Output the [x, y] coordinate of the center of the cell containing the given text.  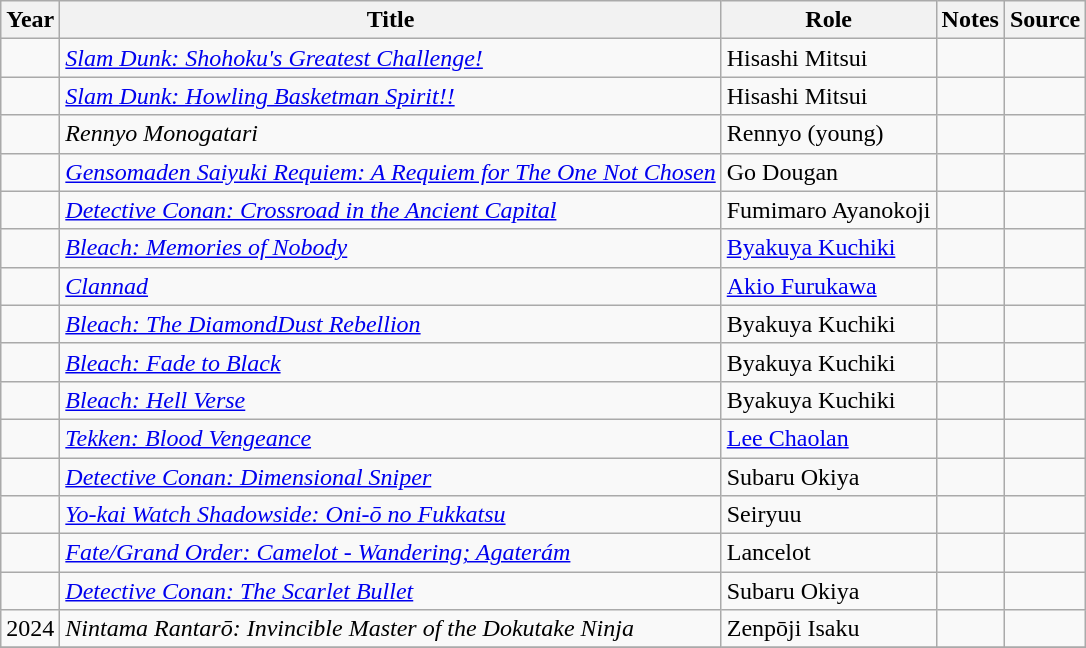
Zenpōji Isaku [828, 629]
Role [828, 20]
Year [30, 20]
Lancelot [828, 553]
Seiryuu [828, 515]
Rennyo (young) [828, 134]
Source [1044, 20]
2024 [30, 629]
Yo-kai Watch Shadowside: Oni-ō no Fukkatsu [390, 515]
Clannad [390, 286]
Slam Dunk: Howling Basketman Spirit!! [390, 96]
Fate/Grand Order: Camelot - Wandering; Agaterám [390, 553]
Nintama Rantarō: Invincible Master of the Dokutake Ninja [390, 629]
Bleach: Fade to Black [390, 362]
Gensomaden Saiyuki Requiem: A Requiem for The One Not Chosen [390, 172]
Notes [970, 20]
Bleach: The DiamondDust Rebellion [390, 324]
Akio Furukawa [828, 286]
Tekken: Blood Vengeance [390, 438]
Rennyo Monogatari [390, 134]
Detective Conan: Crossroad in the Ancient Capital [390, 210]
Title [390, 20]
Detective Conan: Dimensional Sniper [390, 477]
Lee Chaolan [828, 438]
Slam Dunk: Shohoku's Greatest Challenge! [390, 58]
Bleach: Memories of Nobody [390, 248]
Bleach: Hell Verse [390, 400]
Detective Conan: The Scarlet Bullet [390, 591]
Fumimaro Ayanokoji [828, 210]
Go Dougan [828, 172]
